Find where the given text appears and provide that cell's center as [x, y] coordinate. 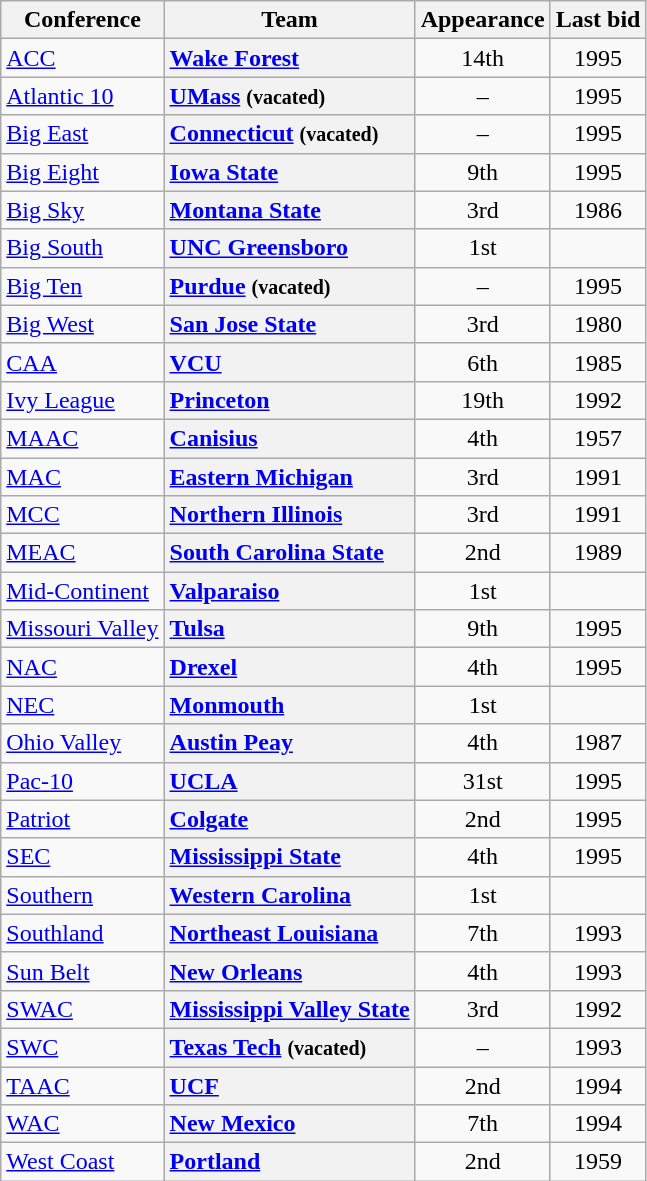
Southland [82, 933]
MAC [82, 477]
UCF [290, 1085]
Eastern Michigan [290, 477]
1986 [598, 210]
Big Sky [82, 210]
Iowa State [290, 172]
Ivy League [82, 400]
TAAC [82, 1085]
MAAC [82, 438]
Big East [82, 134]
SWAC [82, 1009]
NEC [82, 705]
ACC [82, 58]
SWC [82, 1047]
Connecticut (vacated) [290, 134]
New Orleans [290, 971]
UMass (vacated) [290, 96]
Drexel [290, 667]
CAA [82, 362]
Ohio Valley [82, 743]
Colgate [290, 819]
MCC [82, 515]
19th [482, 400]
Mid-Continent [82, 591]
Purdue (vacated) [290, 286]
Southern [82, 895]
Big South [82, 248]
Last bid [598, 20]
Big Ten [82, 286]
Monmouth [290, 705]
31st [482, 781]
Conference [82, 20]
Big Eight [82, 172]
Mississippi Valley State [290, 1009]
Tulsa [290, 629]
1985 [598, 362]
Patriot [82, 819]
San Jose State [290, 324]
UCLA [290, 781]
Big West [82, 324]
South Carolina State [290, 553]
VCU [290, 362]
SEC [82, 857]
1980 [598, 324]
1987 [598, 743]
1959 [598, 1162]
Austin Peay [290, 743]
14th [482, 58]
Valparaiso [290, 591]
1957 [598, 438]
Missouri Valley [82, 629]
Team [290, 20]
Mississippi State [290, 857]
Western Carolina [290, 895]
Pac-10 [82, 781]
Atlantic 10 [82, 96]
Princeton [290, 400]
1989 [598, 553]
Canisius [290, 438]
Northern Illinois [290, 515]
West Coast [82, 1162]
Wake Forest [290, 58]
Appearance [482, 20]
Sun Belt [82, 971]
Montana State [290, 210]
Portland [290, 1162]
6th [482, 362]
New Mexico [290, 1124]
WAC [82, 1124]
Texas Tech (vacated) [290, 1047]
NAC [82, 667]
MEAC [82, 553]
UNC Greensboro [290, 248]
Northeast Louisiana [290, 933]
